Capture the cell that displays the provided text and extract its (X, Y) central coordinate. 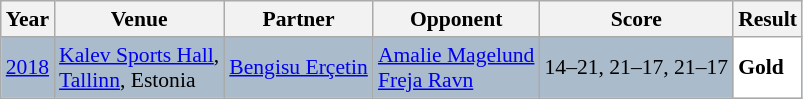
Amalie Magelund Freja Ravn (456, 68)
2018 (28, 68)
Bengisu Erçetin (298, 68)
Year (28, 19)
Result (768, 19)
Kalev Sports Hall,Tallinn, Estonia (139, 68)
14–21, 21–17, 21–17 (636, 68)
Score (636, 19)
Opponent (456, 19)
Partner (298, 19)
Gold (768, 68)
Venue (139, 19)
